Locate the cell with the specified text and output its (x, y) center coordinate. 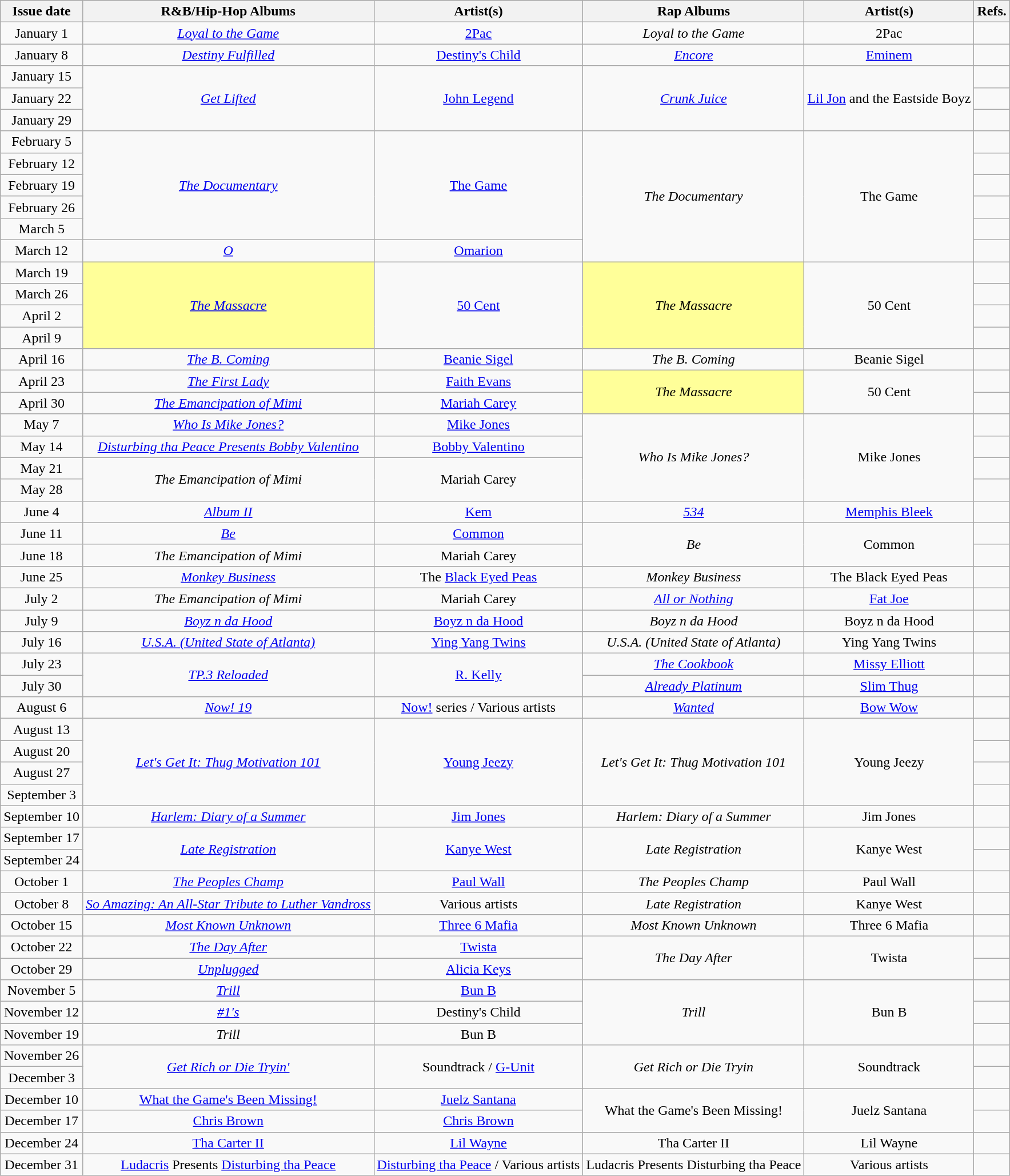
December 3 (42, 1078)
February 26 (42, 207)
July 16 (42, 643)
Kem (478, 512)
Now! series / Various artists (478, 708)
Album II (228, 512)
April 9 (42, 338)
August 6 (42, 708)
Faith Evans (478, 381)
April 23 (42, 381)
March 19 (42, 273)
Bow Wow (889, 708)
July 30 (42, 686)
Alicia Keys (478, 969)
O (228, 250)
Encore (694, 55)
April 30 (42, 403)
All or Nothing (694, 599)
April 2 (42, 316)
Omarion (478, 250)
March 26 (42, 294)
Disturbing tha Peace / Various artists (478, 1165)
Issue date (42, 11)
October 29 (42, 969)
January 1 (42, 33)
August 27 (42, 773)
Slim Thug (889, 686)
February 12 (42, 164)
Disturbing tha Peace Presents Bobby Valentino (228, 447)
October 15 (42, 925)
July 2 (42, 599)
Unplugged (228, 969)
Eminem (889, 55)
June 4 (42, 512)
534 (694, 512)
December 17 (42, 1121)
Already Platinum (694, 686)
John Legend (478, 98)
May 7 (42, 425)
December 24 (42, 1143)
July 23 (42, 664)
So Amazing: An All-Star Tribute to Luther Vandross (228, 903)
October 22 (42, 947)
January 8 (42, 55)
November 26 (42, 1056)
Destiny Fulfilled (228, 55)
June 18 (42, 555)
Refs. (992, 11)
September 24 (42, 860)
Get Rich or Die Tryin (694, 1067)
Get Lifted (228, 98)
Crunk Juice (694, 98)
April 16 (42, 360)
July 9 (42, 620)
February 5 (42, 142)
November 19 (42, 1034)
#1's (228, 1012)
TP.3 Reloaded (228, 675)
The Cookbook (694, 664)
January 15 (42, 77)
R. Kelly (478, 675)
R&B/Hip-Hop Albums (228, 11)
March 12 (42, 250)
October 8 (42, 903)
Missy Elliott (889, 664)
October 1 (42, 882)
November 5 (42, 991)
Lil Jon and the Eastside Boyz (889, 98)
Memphis Bleek (889, 512)
Soundtrack (889, 1067)
Bobby Valentino (478, 447)
January 29 (42, 120)
Fat Joe (889, 599)
Soundtrack / G-Unit (478, 1067)
September 10 (42, 816)
November 12 (42, 1012)
May 28 (42, 490)
May 14 (42, 447)
December 10 (42, 1099)
Get Rich or Die Tryin' (228, 1067)
August 13 (42, 729)
May 21 (42, 468)
The First Lady (228, 381)
Wanted (694, 708)
September 17 (42, 838)
June 25 (42, 577)
January 22 (42, 98)
March 5 (42, 229)
December 31 (42, 1165)
Rap Albums (694, 11)
September 3 (42, 795)
February 19 (42, 185)
August 20 (42, 751)
Now! 19 (228, 708)
June 11 (42, 533)
